Detect which cell encompasses the target text, then output its [x, y] center coordinate. 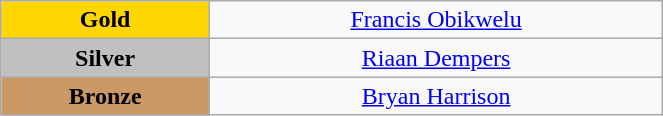
Bryan Harrison [436, 96]
Riaan Dempers [436, 58]
Bronze [106, 96]
Francis Obikwelu [436, 20]
Silver [106, 58]
Gold [106, 20]
